From the cell containing the given text, extract its center point as (X, Y) coordinate. 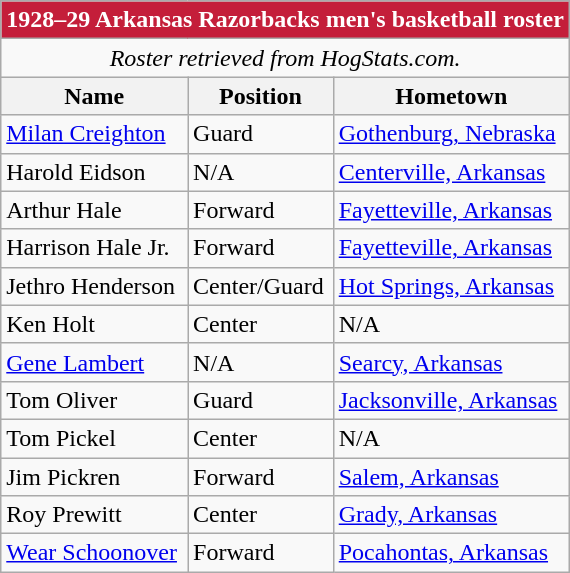
1928–29 Arkansas Razorbacks men's basketball roster (286, 20)
Roy Prewitt (94, 515)
Tom Oliver (94, 400)
Name (94, 96)
Roster retrieved from HogStats.com. (286, 58)
Center/Guard (261, 286)
Hot Springs, Arkansas (451, 286)
Position (261, 96)
Wear Schoonover (94, 553)
Milan Creighton (94, 134)
Searcy, Arkansas (451, 362)
Centerville, Arkansas (451, 172)
Ken Holt (94, 324)
Grady, Arkansas (451, 515)
Pocahontas, Arkansas (451, 553)
Gene Lambert (94, 362)
Hometown (451, 96)
Jethro Henderson (94, 286)
Jim Pickren (94, 477)
Arthur Hale (94, 210)
Tom Pickel (94, 438)
Salem, Arkansas (451, 477)
Gothenburg, Nebraska (451, 134)
Harrison Hale Jr. (94, 248)
Jacksonville, Arkansas (451, 400)
Harold Eidson (94, 172)
